Return (X, Y) of the center of cell containing provided text 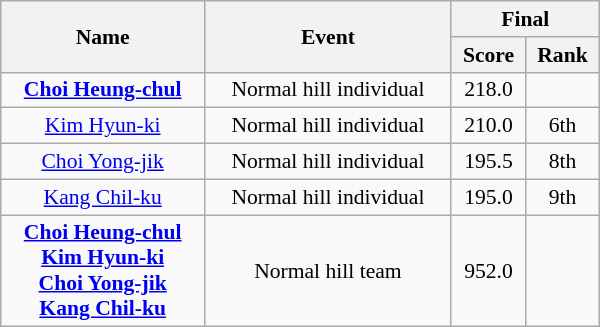
Kim Hyun-ki (103, 126)
952.0 (488, 271)
Choi Heung-chul Kim Hyun-ki Choi Yong-jik Kang Chil-ku (103, 271)
Final (525, 19)
218.0 (488, 90)
195.5 (488, 162)
Kang Chil-ku (103, 197)
8th (563, 162)
Normal hill team (328, 271)
Event (328, 36)
Choi Yong-jik (103, 162)
210.0 (488, 126)
Rank (563, 55)
9th (563, 197)
6th (563, 126)
Score (488, 55)
Choi Heung-chul (103, 90)
195.0 (488, 197)
Name (103, 36)
